Detect which cell encompasses the target text, then output its [X, Y] center coordinate. 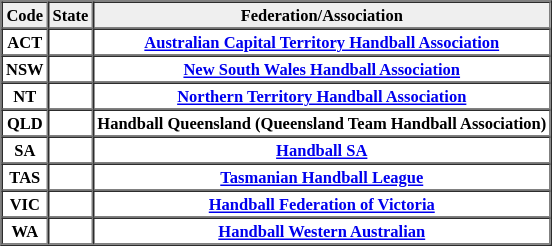
ACT [26, 42]
Handball Western Australian [322, 232]
NT [26, 96]
Handball Federation of Victoria [322, 204]
Handball Queensland (Queensland Team Handball Association) [322, 124]
Handball SA [322, 150]
New South Wales Handball Association [322, 70]
SA [26, 150]
State [70, 16]
TAS [26, 178]
Australian Capital Territory Handball Association [322, 42]
Federation/Association [322, 16]
WA [26, 232]
VIC [26, 204]
Northern Territory Handball Association [322, 96]
Code [26, 16]
Tasmanian Handball League [322, 178]
QLD [26, 124]
NSW [26, 70]
